Find where the given text appears and provide that cell's center as [x, y] coordinate. 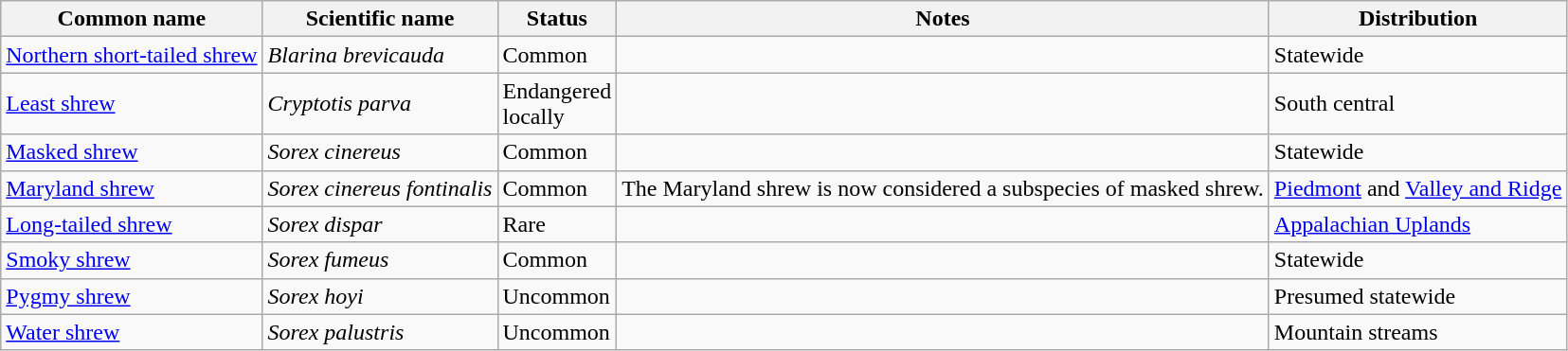
Northern short-tailed shrew [132, 55]
Distribution [1417, 19]
Sorex cinereus [380, 152]
Rare [557, 224]
Endangeredlocally [557, 104]
Presumed statewide [1417, 296]
Sorex cinereus fontinalis [380, 188]
Notes [944, 19]
Cryptotis parva [380, 104]
Scientific name [380, 19]
Long-tailed shrew [132, 224]
Blarina brevicauda [380, 55]
Sorex dispar [380, 224]
Pygmy shrew [132, 296]
Masked shrew [132, 152]
Piedmont and Valley and Ridge [1417, 188]
Mountain streams [1417, 332]
South central [1417, 104]
Sorex hoyi [380, 296]
Maryland shrew [132, 188]
Appalachian Uplands [1417, 224]
Common name [132, 19]
Status [557, 19]
Sorex palustris [380, 332]
The Maryland shrew is now considered a subspecies of masked shrew. [944, 188]
Water shrew [132, 332]
Smoky shrew [132, 260]
Sorex fumeus [380, 260]
Least shrew [132, 104]
